Provide the (X, Y) coordinate of the cell's center where the given text is located.  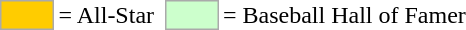
= All-Star (106, 15)
